From the cell containing the given text, extract its center point as (X, Y) coordinate. 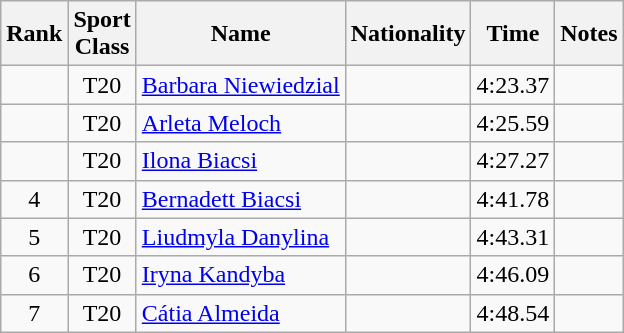
Cátia Almeida (240, 313)
Bernadett Biacsi (240, 199)
4:27.27 (513, 161)
Iryna Kandyba (240, 275)
Rank (34, 34)
Liudmyla Danylina (240, 237)
SportClass (102, 34)
Notes (589, 34)
4:48.54 (513, 313)
Arleta Meloch (240, 123)
4:25.59 (513, 123)
7 (34, 313)
5 (34, 237)
Time (513, 34)
6 (34, 275)
4:41.78 (513, 199)
Name (240, 34)
Barbara Niewiedzial (240, 85)
4 (34, 199)
4:43.31 (513, 237)
4:46.09 (513, 275)
Ilona Biacsi (240, 161)
Nationality (408, 34)
4:23.37 (513, 85)
